Detect which cell encompasses the target text, then output its (x, y) center coordinate. 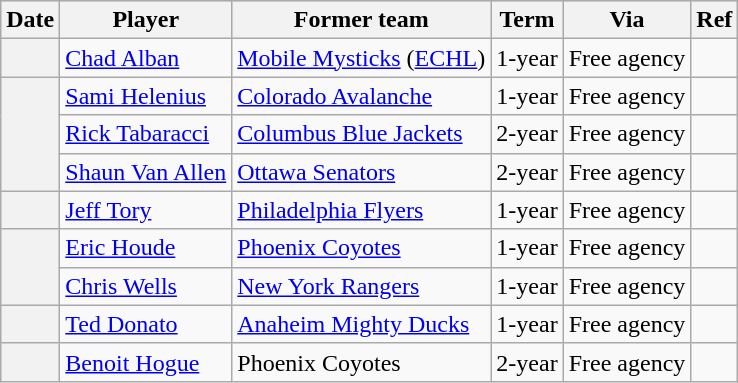
Sami Helenius (146, 96)
Ref (714, 20)
Chad Alban (146, 58)
Shaun Van Allen (146, 172)
Benoit Hogue (146, 362)
Columbus Blue Jackets (362, 134)
Mobile Mysticks (ECHL) (362, 58)
Player (146, 20)
Former team (362, 20)
Philadelphia Flyers (362, 210)
Ted Donato (146, 324)
Date (30, 20)
Eric Houde (146, 248)
Jeff Tory (146, 210)
Term (527, 20)
Colorado Avalanche (362, 96)
Via (627, 20)
New York Rangers (362, 286)
Rick Tabaracci (146, 134)
Chris Wells (146, 286)
Anaheim Mighty Ducks (362, 324)
Ottawa Senators (362, 172)
